From the cell containing the given text, extract its center point as [X, Y] coordinate. 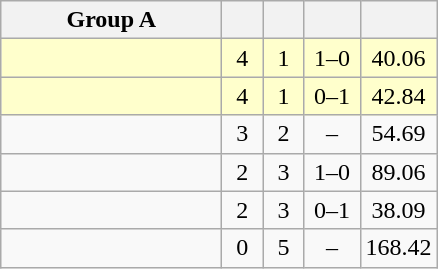
Group A [112, 20]
168.42 [398, 248]
54.69 [398, 134]
89.06 [398, 172]
38.09 [398, 210]
42.84 [398, 96]
5 [284, 248]
40.06 [398, 58]
0 [242, 248]
